Scan for the cell matching the given text and deliver its [x, y] coordinate at center. 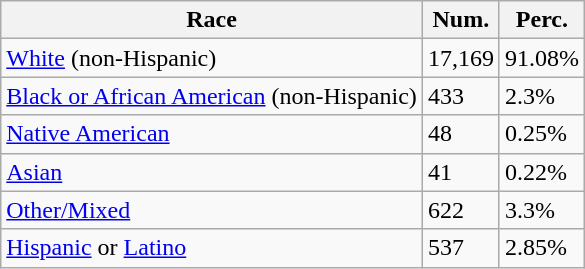
Other/Mixed [212, 210]
2.85% [542, 248]
41 [460, 172]
0.22% [542, 172]
0.25% [542, 134]
Black or African American (non-Hispanic) [212, 96]
433 [460, 96]
Race [212, 20]
Hispanic or Latino [212, 248]
Num. [460, 20]
Asian [212, 172]
Native American [212, 134]
537 [460, 248]
Perc. [542, 20]
White (non-Hispanic) [212, 58]
17,169 [460, 58]
48 [460, 134]
3.3% [542, 210]
2.3% [542, 96]
622 [460, 210]
91.08% [542, 58]
